Scan for the cell matching the given text and deliver its (X, Y) coordinate at center. 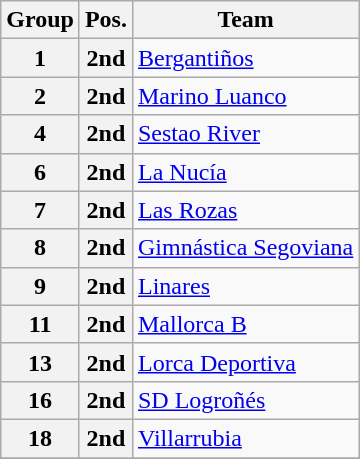
4 (40, 134)
Team (245, 20)
La Nucía (245, 172)
Linares (245, 286)
Gimnástica Segoviana (245, 248)
Sestao River (245, 134)
8 (40, 248)
Bergantiños (245, 58)
Marino Luanco (245, 96)
Pos. (106, 20)
SD Logroñés (245, 400)
7 (40, 210)
Villarrubia (245, 438)
13 (40, 362)
Las Rozas (245, 210)
Lorca Deportiva (245, 362)
9 (40, 286)
Mallorca B (245, 324)
6 (40, 172)
Group (40, 20)
2 (40, 96)
11 (40, 324)
1 (40, 58)
18 (40, 438)
16 (40, 400)
